Extract the (X, Y) coordinate from the center of the cell holding the provided text.  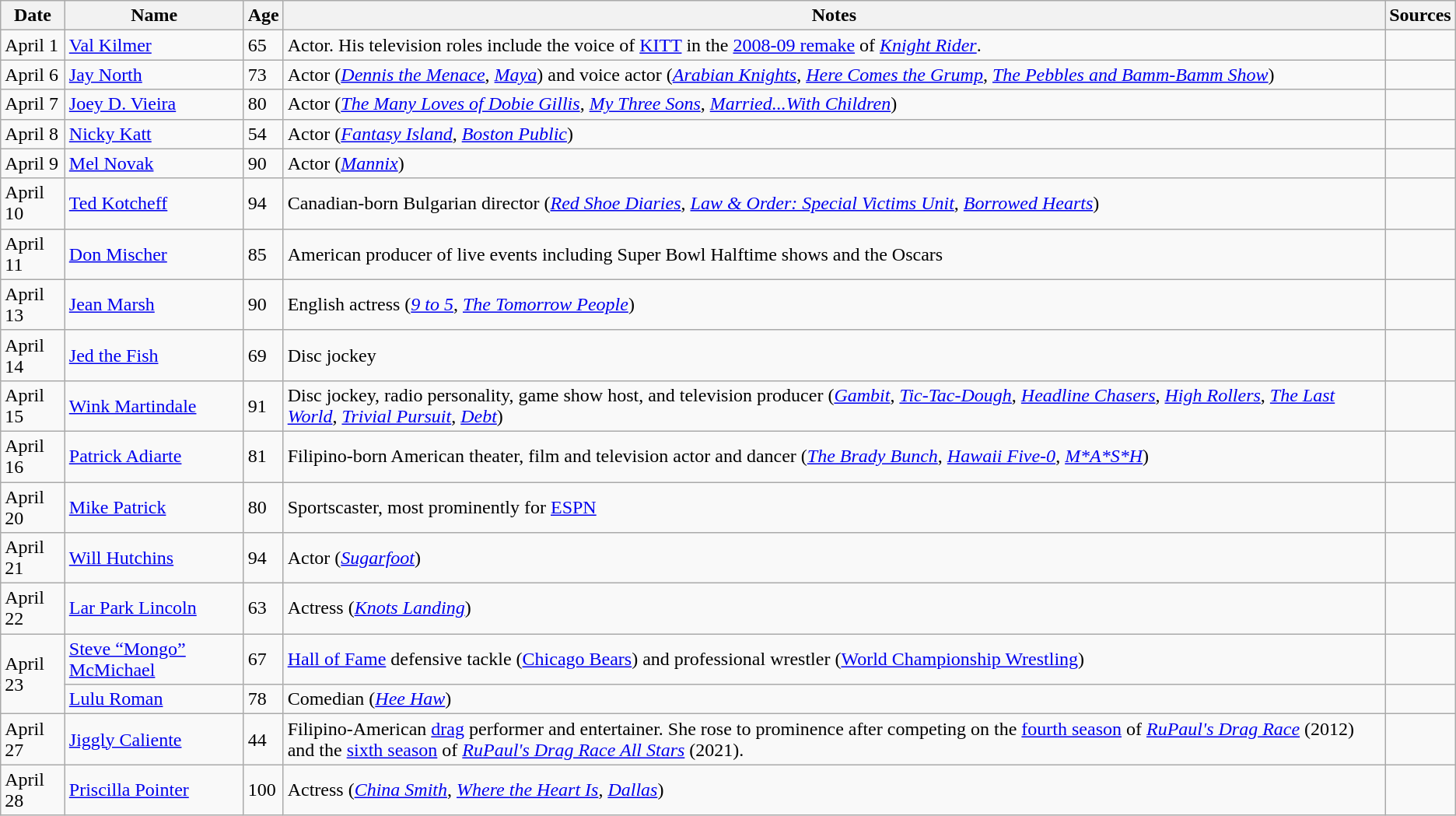
Don Mischer (154, 254)
91 (263, 406)
Filipino-born American theater, film and television actor and dancer (The Brady Bunch, Hawaii Five-0, M*A*S*H) (834, 456)
April 7 (33, 104)
April 14 (33, 355)
65 (263, 45)
Patrick Adiarte (154, 456)
81 (263, 456)
Jiggly Caliente (154, 739)
Jay North (154, 75)
Comedian (Hee Haw) (834, 699)
Jean Marsh (154, 305)
73 (263, 75)
April 28 (33, 790)
Nicky Katt (154, 134)
Steve “Mongo” McMichael (154, 660)
Ted Kotcheff (154, 204)
Name (154, 16)
April 1 (33, 45)
Mike Patrick (154, 507)
Actor (Fantasy Island, Boston Public) (834, 134)
Actress (China Smith, Where the Heart Is, Dallas) (834, 790)
Lar Park Lincoln (154, 608)
78 (263, 699)
Val Kilmer (154, 45)
100 (263, 790)
April 16 (33, 456)
April 13 (33, 305)
Sources (1420, 16)
April 15 (33, 406)
April 27 (33, 739)
American producer of live events including Super Bowl Halftime shows and the Oscars (834, 254)
Will Hutchins (154, 559)
Actor (The Many Loves of Dobie Gillis, My Three Sons, Married...With Children) (834, 104)
Actor (Dennis the Menace, Maya) and voice actor (Arabian Knights, Here Comes the Grump, The Pebbles and Bamm-Bamm Show) (834, 75)
67 (263, 660)
Canadian-born Bulgarian director (Red Shoe Diaries, Law & Order: Special Victims Unit, Borrowed Hearts) (834, 204)
85 (263, 254)
Notes (834, 16)
Priscilla Pointer (154, 790)
Mel Novak (154, 163)
Date (33, 16)
Lulu Roman (154, 699)
April 22 (33, 608)
April 8 (33, 134)
Age (263, 16)
Actor (Mannix) (834, 163)
Jed the Fish (154, 355)
English actress (9 to 5, The Tomorrow People) (834, 305)
54 (263, 134)
April 21 (33, 559)
April 6 (33, 75)
April 20 (33, 507)
Wink Martindale (154, 406)
Actress (Knots Landing) (834, 608)
63 (263, 608)
April 10 (33, 204)
Hall of Fame defensive tackle (Chicago Bears) and professional wrestler (World Championship Wrestling) (834, 660)
Disc jockey (834, 355)
Actor (Sugarfoot) (834, 559)
April 23 (33, 674)
Sportscaster, most prominently for ESPN (834, 507)
69 (263, 355)
Joey D. Vieira (154, 104)
April 9 (33, 163)
Actor. His television roles include the voice of KITT in the 2008-09 remake of Knight Rider. (834, 45)
April 11 (33, 254)
44 (263, 739)
